Detect which cell encompasses the target text, then output its [x, y] center coordinate. 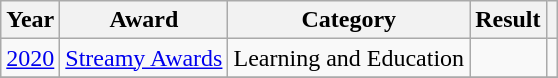
Category [349, 20]
Award [144, 20]
Streamy Awards [144, 58]
2020 [30, 58]
Year [30, 20]
Learning and Education [349, 58]
Result [508, 20]
